Provide the [x, y] coordinate of the cell's center where the given text is located.  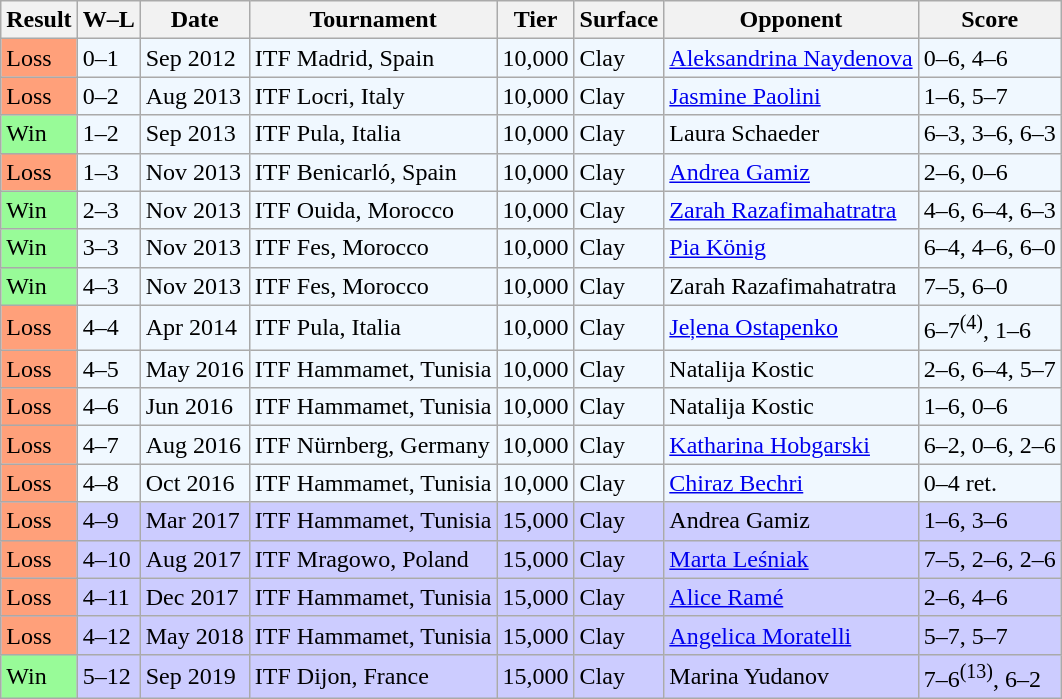
Mar 2017 [194, 521]
4–11 [108, 597]
W–L [108, 20]
5–12 [108, 676]
4–6, 6–4, 6–3 [990, 210]
1–6, 0–6 [990, 407]
5–7, 5–7 [990, 635]
2–3 [108, 210]
Opponent [791, 20]
Sep 2012 [194, 58]
1–3 [108, 172]
Aug 2017 [194, 559]
Marta Leśniak [791, 559]
Aug 2013 [194, 96]
0–6, 4–6 [990, 58]
7–5, 2–6, 2–6 [990, 559]
4–12 [108, 635]
4–7 [108, 445]
Sep 2019 [194, 676]
Jeļena Ostapenko [791, 328]
2–6, 6–4, 5–7 [990, 369]
ITF Nürnberg, Germany [373, 445]
Aug 2016 [194, 445]
4–8 [108, 483]
Katharina Hobgarski [791, 445]
Tier [536, 20]
1–6, 5–7 [990, 96]
4–9 [108, 521]
ITF Madrid, Spain [373, 58]
May 2016 [194, 369]
Chiraz Bechri [791, 483]
Aleksandrina Naydenova [791, 58]
May 2018 [194, 635]
ITF Locri, Italy [373, 96]
6–7(4), 1–6 [990, 328]
2–6, 4–6 [990, 597]
4–3 [108, 286]
Jasmine Paolini [791, 96]
Surface [619, 20]
ITF Benicarló, Spain [373, 172]
6–4, 4–6, 6–0 [990, 248]
0–1 [108, 58]
4–6 [108, 407]
0–2 [108, 96]
0–4 ret. [990, 483]
Oct 2016 [194, 483]
Laura Schaeder [791, 134]
Sep 2013 [194, 134]
Marina Yudanov [791, 676]
6–3, 3–6, 6–3 [990, 134]
6–2, 0–6, 2–6 [990, 445]
Result [39, 20]
Angelica Moratelli [791, 635]
3–3 [108, 248]
7–6(13), 6–2 [990, 676]
Score [990, 20]
Jun 2016 [194, 407]
4–10 [108, 559]
ITF Dijon, France [373, 676]
4–5 [108, 369]
Pia König [791, 248]
7–5, 6–0 [990, 286]
Date [194, 20]
Apr 2014 [194, 328]
Dec 2017 [194, 597]
1–6, 3–6 [990, 521]
1–2 [108, 134]
Tournament [373, 20]
ITF Mragowo, Poland [373, 559]
2–6, 0–6 [990, 172]
Alice Ramé [791, 597]
4–4 [108, 328]
ITF Ouida, Morocco [373, 210]
